Search for the cell housing the specified text and yield its (x, y) center coordinate. 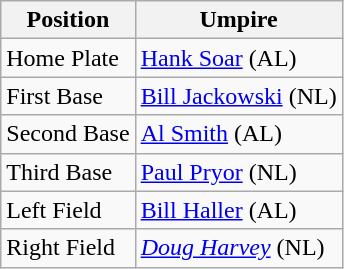
Home Plate (68, 58)
Paul Pryor (NL) (238, 172)
Right Field (68, 248)
Left Field (68, 210)
Doug Harvey (NL) (238, 248)
Bill Haller (AL) (238, 210)
First Base (68, 96)
Hank Soar (AL) (238, 58)
Al Smith (AL) (238, 134)
Second Base (68, 134)
Third Base (68, 172)
Position (68, 20)
Bill Jackowski (NL) (238, 96)
Umpire (238, 20)
